For the text-containing cell, return its midpoint in [x, y] coordinate format. 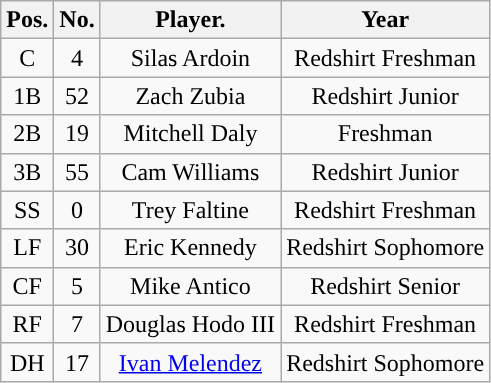
Douglas Hodo III [190, 324]
17 [77, 362]
2B [28, 134]
52 [77, 96]
Redshirt Senior [386, 286]
C [28, 58]
LF [28, 248]
Silas Ardoin [190, 58]
Year [386, 20]
0 [77, 210]
SS [28, 210]
19 [77, 134]
55 [77, 172]
Player. [190, 20]
Ivan Melendez [190, 362]
4 [77, 58]
Pos. [28, 20]
Zach Zubia [190, 96]
Freshman [386, 134]
5 [77, 286]
Mitchell Daly [190, 134]
3B [28, 172]
Trey Faltine [190, 210]
Mike Antico [190, 286]
7 [77, 324]
Eric Kennedy [190, 248]
30 [77, 248]
1B [28, 96]
RF [28, 324]
DH [28, 362]
No. [77, 20]
CF [28, 286]
Cam Williams [190, 172]
